Locate the cell with the specified text and output its (X, Y) center coordinate. 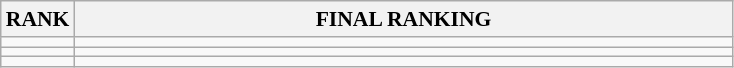
RANK (38, 19)
FINAL RANKING (403, 19)
